Determine the (X, Y) coordinate at the center of the cell enclosing the given text.  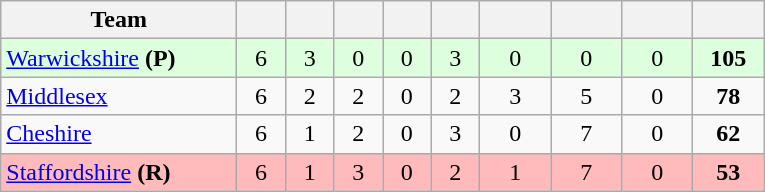
53 (728, 172)
105 (728, 58)
62 (728, 134)
Warwickshire (P) (119, 58)
Staffordshire (R) (119, 172)
5 (586, 96)
78 (728, 96)
Middlesex (119, 96)
Cheshire (119, 134)
Team (119, 20)
